Scan for the cell matching the given text and deliver its (X, Y) coordinate at center. 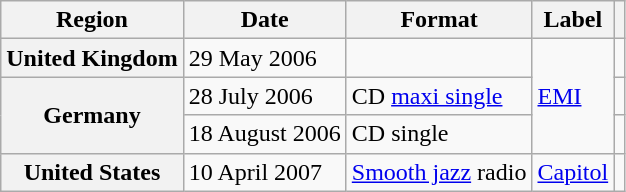
10 April 2007 (264, 172)
CD single (439, 134)
Germany (92, 115)
Label (573, 20)
18 August 2006 (264, 134)
EMI (573, 96)
Format (439, 20)
United Kingdom (92, 58)
Capitol (573, 172)
Region (92, 20)
29 May 2006 (264, 58)
Date (264, 20)
CD maxi single (439, 96)
Smooth jazz radio (439, 172)
28 July 2006 (264, 96)
United States (92, 172)
